From the cell containing the given text, extract its center point as (X, Y) coordinate. 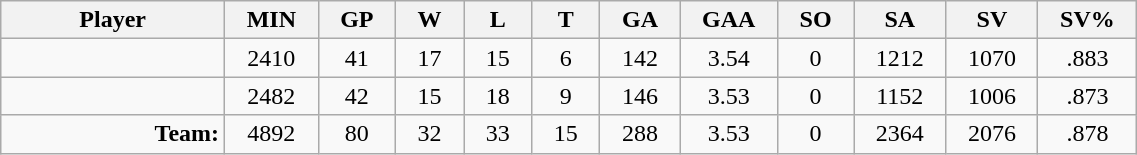
32 (430, 134)
.873 (1088, 96)
1070 (992, 58)
1152 (900, 96)
GP (356, 20)
4892 (272, 134)
2076 (992, 134)
18 (498, 96)
146 (640, 96)
1006 (992, 96)
1212 (900, 58)
.883 (1088, 58)
2410 (272, 58)
80 (356, 134)
17 (430, 58)
41 (356, 58)
W (430, 20)
SA (900, 20)
MIN (272, 20)
SO (816, 20)
L (498, 20)
SV% (1088, 20)
9 (566, 96)
2482 (272, 96)
33 (498, 134)
142 (640, 58)
6 (566, 58)
42 (356, 96)
T (566, 20)
GA (640, 20)
3.54 (728, 58)
Player (113, 20)
.878 (1088, 134)
288 (640, 134)
GAA (728, 20)
2364 (900, 134)
Team: (113, 134)
SV (992, 20)
